Find where the given text appears and provide that cell's center as [X, Y] coordinate. 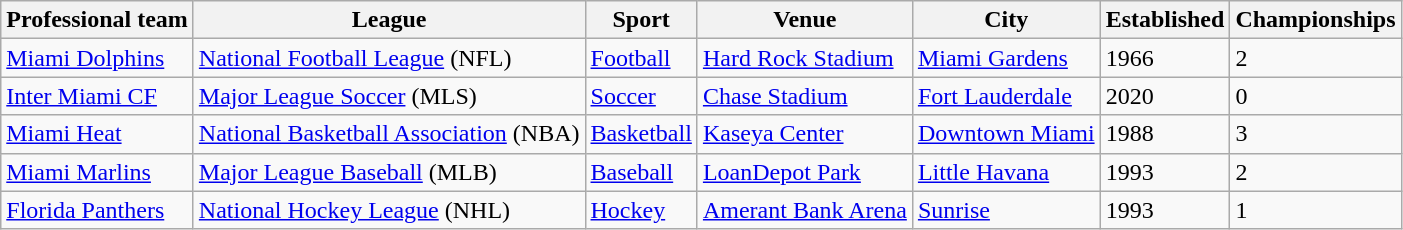
LoanDepot Park [804, 172]
Venue [804, 20]
Basketball [641, 134]
Little Havana [1006, 172]
Sunrise [1006, 210]
1988 [1165, 134]
Professional team [98, 20]
Fort Lauderdale [1006, 96]
0 [1316, 96]
Florida Panthers [98, 210]
Kaseya Center [804, 134]
1966 [1165, 58]
1 [1316, 210]
Baseball [641, 172]
Soccer [641, 96]
Championships [1316, 20]
Chase Stadium [804, 96]
Miami Heat [98, 134]
National Basketball Association (NBA) [389, 134]
Hard Rock Stadium [804, 58]
National Football League (NFL) [389, 58]
National Hockey League (NHL) [389, 210]
2020 [1165, 96]
Hockey [641, 210]
Miami Dolphins [98, 58]
Miami Marlins [98, 172]
Downtown Miami [1006, 134]
Amerant Bank Arena [804, 210]
Established [1165, 20]
Major League Soccer (MLS) [389, 96]
3 [1316, 134]
Sport [641, 20]
Major League Baseball (MLB) [389, 172]
Miami Gardens [1006, 58]
Inter Miami CF [98, 96]
Football [641, 58]
City [1006, 20]
League [389, 20]
